Pinpoint the cell where the given text exists, returning its [x, y] midpoint coordinate. 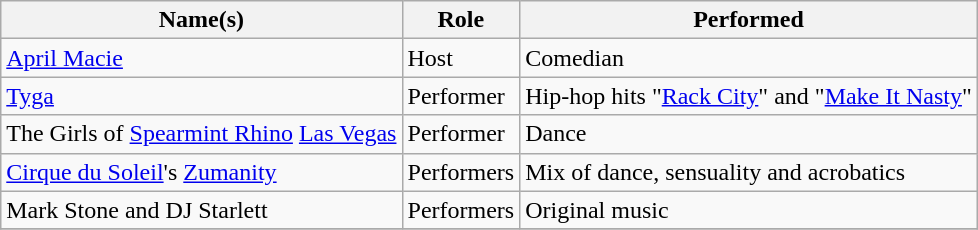
Role [461, 20]
Name(s) [202, 20]
The Girls of Spearmint Rhino Las Vegas [202, 134]
Hip-hop hits "Rack City" and "Make It Nasty" [749, 96]
Tyga [202, 96]
Host [461, 58]
Cirque du Soleil's Zumanity [202, 172]
Original music [749, 210]
Mix of dance, sensuality and acrobatics [749, 172]
Mark Stone and DJ Starlett [202, 210]
Dance [749, 134]
April Macie [202, 58]
Performed [749, 20]
Comedian [749, 58]
